From the cell containing the given text, extract its center point as [x, y] coordinate. 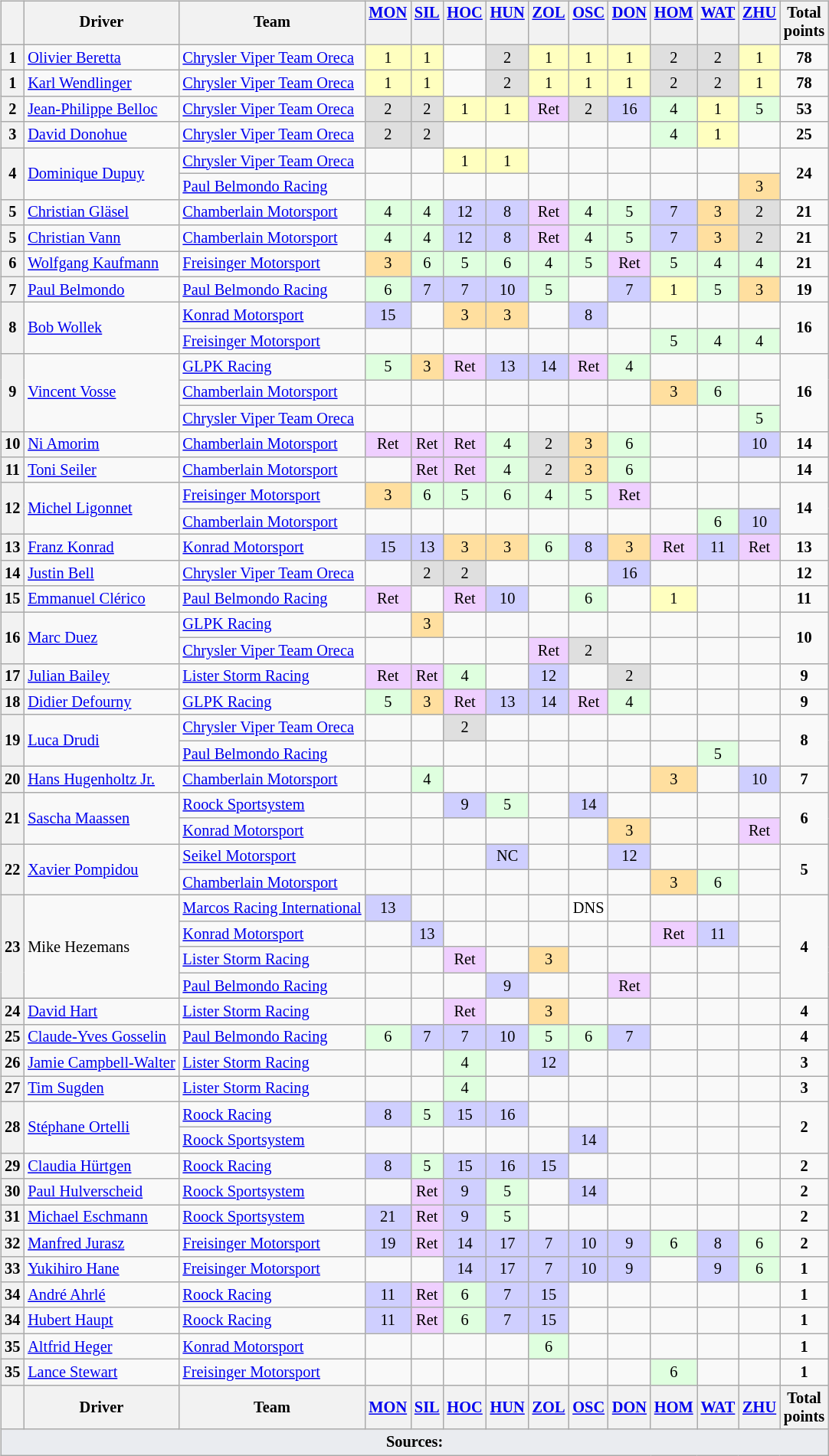
Sascha Maassen [101, 818]
23 [12, 947]
Christian Gläsel [101, 212]
30 [12, 1192]
31 [12, 1218]
Didier Defourny [101, 702]
David Donohue [101, 135]
Altfrid Heger [101, 1346]
Toni Seiler [101, 470]
Ni Amorim [101, 444]
Jamie Campbell-Walter [101, 1063]
Franz Konrad [101, 548]
Claude-Yves Gosselin [101, 1037]
Jean-Philippe Belloc [101, 110]
Justin Bell [101, 573]
20 [12, 780]
Xavier Pompidou [101, 870]
Paul Hulverscheid [101, 1192]
18 [12, 702]
Michel Ligonnet [101, 509]
Mike Hezemans [101, 947]
Stéphane Ortelli [101, 1127]
32 [12, 1243]
David Hart [101, 1012]
26 [12, 1063]
André Ahrlé [101, 1295]
22 [12, 870]
Karl Wendlinger [101, 83]
28 [12, 1127]
Claudia Hürtgen [101, 1166]
Marcos Racing International [273, 908]
Julian Bailey [101, 676]
Christian Vann [101, 238]
27 [12, 1089]
Hubert Haupt [101, 1320]
Yukihiro Hane [101, 1269]
NC [507, 857]
Marc Duez [101, 637]
Lance Stewart [101, 1373]
53 [804, 110]
Luca Drudi [101, 740]
Seikel Motorsport [273, 857]
DNS [588, 908]
Hans Hugenholtz Jr. [101, 780]
29 [12, 1166]
Olivier Beretta [101, 57]
Sources: [414, 1442]
Emmanuel Clérico [101, 599]
Tim Sugden [101, 1089]
Paul Belmondo [101, 290]
Vincent Vosse [101, 392]
Michael Eschmann [101, 1218]
Manfred Jurasz [101, 1243]
Bob Wollek [101, 328]
Wolfgang Kaufmann [101, 264]
Dominique Dupuy [101, 173]
33 [12, 1269]
